For the text-containing cell, return its midpoint in [X, Y] coordinate format. 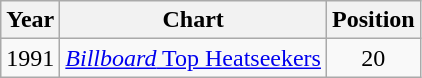
Chart [194, 20]
Position [373, 20]
1991 [30, 58]
20 [373, 58]
Billboard Top Heatseekers [194, 58]
Year [30, 20]
